Capture the cell that displays the provided text and extract its (x, y) central coordinate. 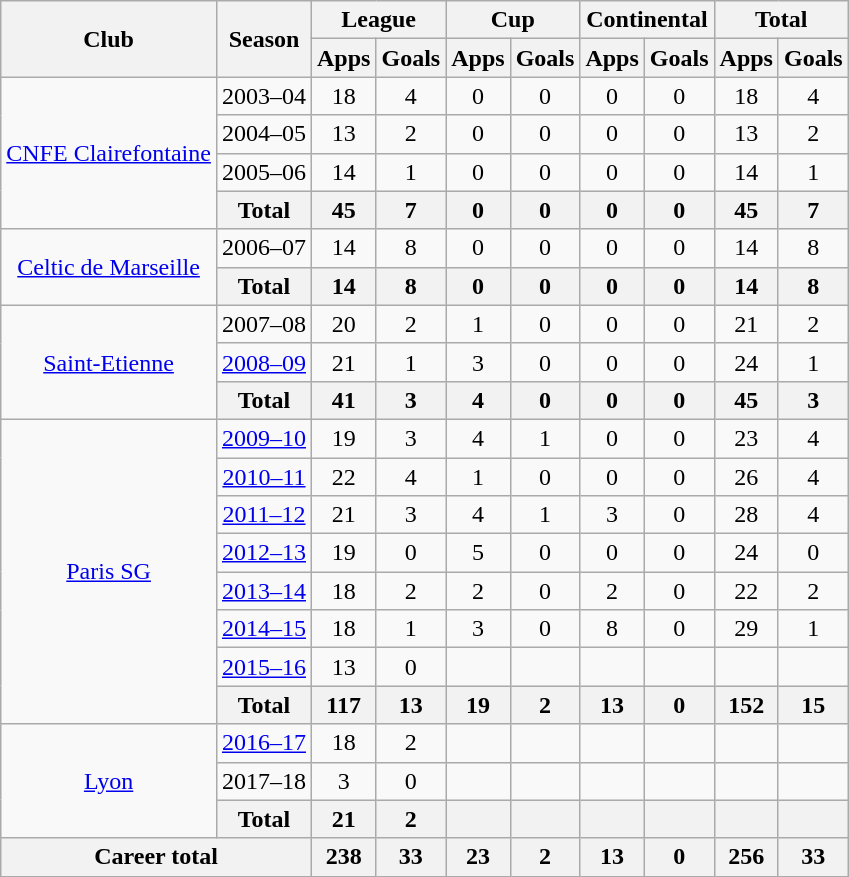
5 (478, 553)
Paris SG (109, 571)
2017–18 (264, 781)
117 (344, 705)
26 (746, 477)
2015–16 (264, 667)
Club (109, 39)
Continental (647, 20)
Career total (156, 857)
238 (344, 857)
2005–06 (264, 172)
2007–08 (264, 324)
15 (813, 705)
20 (344, 324)
Saint-Etienne (109, 362)
Celtic de Marseille (109, 267)
2014–15 (264, 629)
2008–09 (264, 362)
256 (746, 857)
2010–11 (264, 477)
2011–12 (264, 515)
Lyon (109, 781)
2003–04 (264, 96)
152 (746, 705)
28 (746, 515)
Season (264, 39)
2012–13 (264, 553)
2004–05 (264, 134)
29 (746, 629)
League (379, 20)
2006–07 (264, 248)
41 (344, 400)
2016–17 (264, 743)
Cup (513, 20)
2013–14 (264, 591)
CNFE Clairefontaine (109, 153)
2009–10 (264, 438)
